Find where the given text appears and provide that cell's center as [X, Y] coordinate. 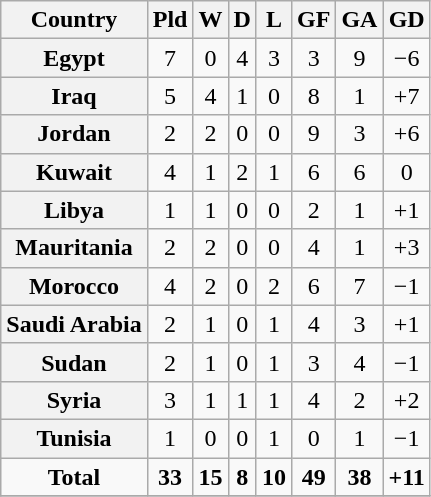
Kuwait [74, 172]
Morocco [74, 286]
+2 [406, 400]
Libya [74, 210]
+3 [406, 248]
5 [170, 96]
Country [74, 20]
GF [313, 20]
38 [360, 477]
Egypt [74, 58]
L [274, 20]
Total [74, 477]
+6 [406, 134]
Jordan [74, 134]
Pld [170, 20]
GA [360, 20]
10 [274, 477]
+11 [406, 477]
Iraq [74, 96]
−6 [406, 58]
GD [406, 20]
+7 [406, 96]
D [242, 20]
33 [170, 477]
49 [313, 477]
Saudi Arabia [74, 324]
Syria [74, 400]
Sudan [74, 362]
Mauritania [74, 248]
Tunisia [74, 438]
15 [210, 477]
W [210, 20]
